Extract the [X, Y] coordinate from the center of the cell holding the provided text.  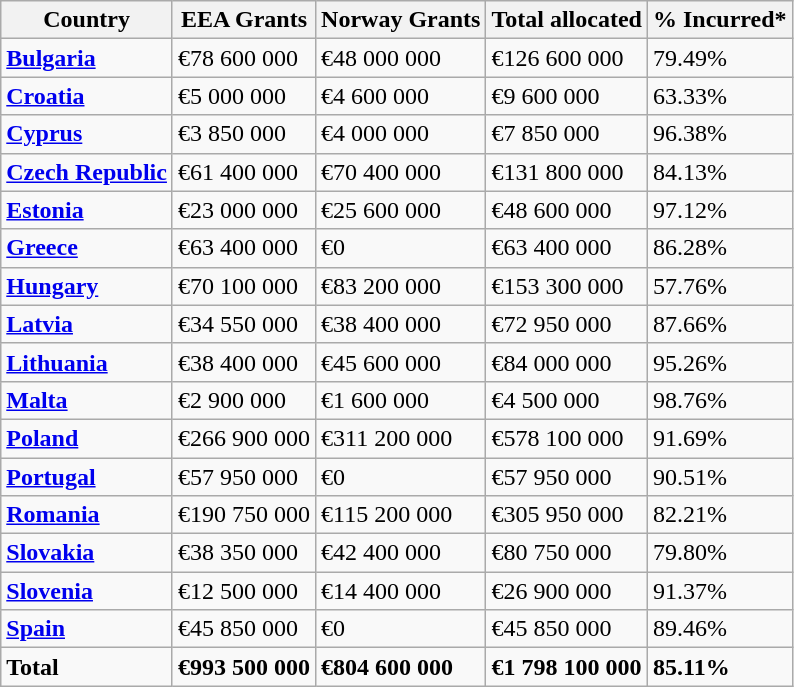
91.37% [720, 591]
€190 750 000 [244, 515]
€4 600 000 [401, 96]
Bulgaria [87, 58]
€23 000 000 [244, 210]
€1 798 100 000 [567, 667]
€578 100 000 [567, 438]
€45 600 000 [401, 362]
79.80% [720, 553]
€80 750 000 [567, 553]
€48 600 000 [567, 210]
Poland [87, 438]
€42 400 000 [401, 553]
€48 000 000 [401, 58]
Total [87, 667]
Romania [87, 515]
85.11% [720, 667]
€4 500 000 [567, 400]
Malta [87, 400]
€4 000 000 [401, 134]
Norway Grants [401, 20]
€72 950 000 [567, 324]
84.13% [720, 172]
Cyprus [87, 134]
98.76% [720, 400]
€70 400 000 [401, 172]
Latvia [87, 324]
89.46% [720, 629]
€78 600 000 [244, 58]
Greece [87, 248]
€9 600 000 [567, 96]
86.28% [720, 248]
Lithuania [87, 362]
91.69% [720, 438]
Spain [87, 629]
€3 850 000 [244, 134]
82.21% [720, 515]
63.33% [720, 96]
Czech Republic [87, 172]
€305 950 000 [567, 515]
€84 000 000 [567, 362]
90.51% [720, 477]
Slovakia [87, 553]
87.66% [720, 324]
€993 500 000 [244, 667]
Total allocated [567, 20]
79.49% [720, 58]
€131 800 000 [567, 172]
€25 600 000 [401, 210]
97.12% [720, 210]
€7 850 000 [567, 134]
% Incurred* [720, 20]
95.26% [720, 362]
€311 200 000 [401, 438]
€115 200 000 [401, 515]
Estonia [87, 210]
EEA Grants [244, 20]
€5 000 000 [244, 96]
Croatia [87, 96]
€70 100 000 [244, 286]
€153 300 000 [567, 286]
Country [87, 20]
€34 550 000 [244, 324]
€83 200 000 [401, 286]
€26 900 000 [567, 591]
€2 900 000 [244, 400]
€804 600 000 [401, 667]
Hungary [87, 286]
€12 500 000 [244, 591]
Slovenia [87, 591]
€1 600 000 [401, 400]
96.38% [720, 134]
€266 900 000 [244, 438]
Portugal [87, 477]
57.76% [720, 286]
€38 350 000 [244, 553]
€14 400 000 [401, 591]
€61 400 000 [244, 172]
€126 600 000 [567, 58]
